Extract the [x, y] coordinate from the center of the cell holding the provided text.  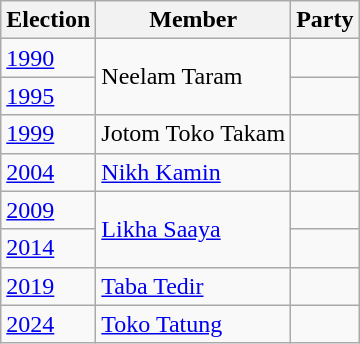
Party [325, 20]
Jotom Toko Takam [194, 134]
Neelam Taram [194, 77]
Member [194, 20]
Taba Tedir [194, 286]
2024 [48, 324]
Election [48, 20]
2019 [48, 286]
1995 [48, 96]
1990 [48, 58]
1999 [48, 134]
Likha Saaya [194, 229]
2009 [48, 210]
2014 [48, 248]
2004 [48, 172]
Nikh Kamin [194, 172]
Toko Tatung [194, 324]
